Scan for the cell matching the given text and deliver its (X, Y) coordinate at center. 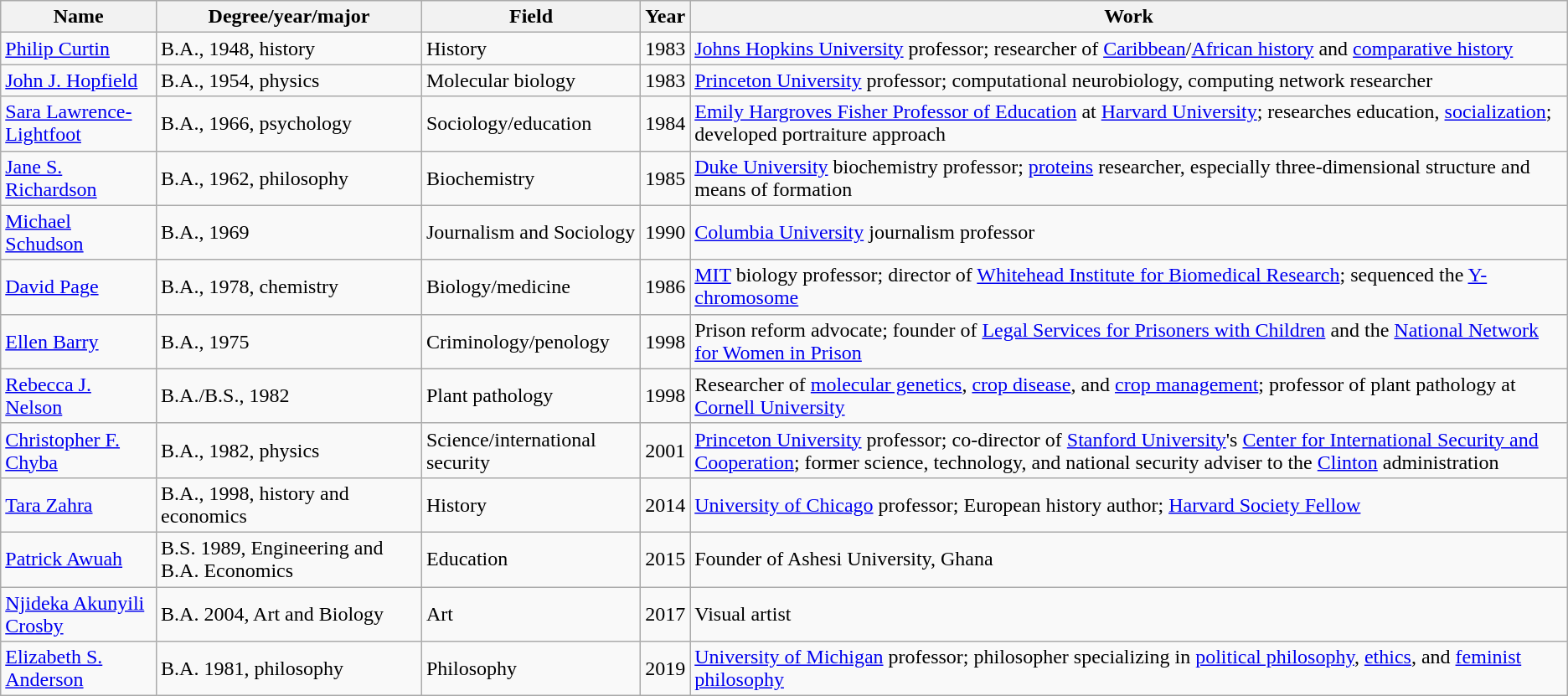
Philip Curtin (79, 49)
Researcher of molecular genetics, crop disease, and crop management; professor of plant pathology at Cornell University (1129, 395)
Patrick Awuah (79, 559)
Ellen Barry (79, 342)
B.A., 1969 (290, 233)
1984 (665, 124)
Visual artist (1129, 613)
University of Chicago professor; European history author; Harvard Society Fellow (1129, 504)
University of Michigan professor; philosopher specializing in political philosophy, ethics, and feminist philosophy (1129, 668)
Christopher F. Chyba (79, 451)
Michael Schudson (79, 233)
Criminology/penology (531, 342)
Journalism and Sociology (531, 233)
Year (665, 17)
B.A., 1998, history and economics (290, 504)
Philosophy (531, 668)
Columbia University journalism professor (1129, 233)
Field (531, 17)
Art (531, 613)
Name (79, 17)
Education (531, 559)
Duke University biochemistry professor; proteins researcher, especially three-dimensional structure and means of formation (1129, 178)
B.S. 1989, Engineering and B.A. Economics (290, 559)
Founder of Ashesi University, Ghana (1129, 559)
Prison reform advocate; founder of Legal Services for Prisoners with Children and the National Network for Women in Prison (1129, 342)
Njideka Akunyili Crosby (79, 613)
Johns Hopkins University professor; researcher of Caribbean/African history and comparative history (1129, 49)
1990 (665, 233)
Emily Hargroves Fisher Professor of Education at Harvard University; researches education, socialization; developed portraiture approach (1129, 124)
Rebecca J. Nelson (79, 395)
Sara Lawrence-Lightfoot (79, 124)
2019 (665, 668)
2001 (665, 451)
Elizabeth S. Anderson (79, 668)
1986 (665, 286)
B.A., 1966, psychology (290, 124)
B.A., 1962, philosophy (290, 178)
Biology/medicine (531, 286)
Jane S. Richardson (79, 178)
Tara Zahra (79, 504)
Science/international security (531, 451)
B.A. 1981, philosophy (290, 668)
B.A., 1978, chemistry (290, 286)
Princeton University professor; computational neurobiology, computing network researcher (1129, 80)
Sociology/education (531, 124)
David Page (79, 286)
2017 (665, 613)
1985 (665, 178)
B.A., 1954, physics (290, 80)
Molecular biology (531, 80)
B.A., 1982, physics (290, 451)
B.A., 1975 (290, 342)
B.A./B.S., 1982 (290, 395)
Degree/year/major (290, 17)
B.A. 2004, Art and Biology (290, 613)
2014 (665, 504)
Plant pathology (531, 395)
MIT biology professor; director of Whitehead Institute for Biomedical Research; sequenced the Y-chromosome (1129, 286)
2015 (665, 559)
John J. Hopfield (79, 80)
Biochemistry (531, 178)
B.A., 1948, history (290, 49)
Work (1129, 17)
